Locate the cell with the specified text and output its [x, y] center coordinate. 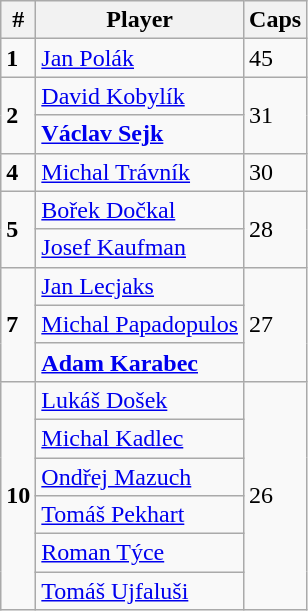
Caps [276, 20]
4 [18, 172]
5 [18, 229]
1 [18, 58]
Ondřej Mazuch [140, 477]
2 [18, 115]
Tomáš Ujfaluši [140, 591]
Player [140, 20]
# [18, 20]
10 [18, 495]
David Kobylík [140, 96]
Michal Kadlec [140, 438]
30 [276, 172]
Michal Trávník [140, 172]
28 [276, 229]
Václav Sejk [140, 134]
Jan Lecjaks [140, 286]
Bořek Dočkal [140, 210]
Jan Polák [140, 58]
Roman Týce [140, 553]
Tomáš Pekhart [140, 515]
Michal Papadopulos [140, 324]
Adam Karabec [140, 362]
26 [276, 495]
Lukáš Došek [140, 400]
Josef Kaufman [140, 248]
27 [276, 324]
45 [276, 58]
7 [18, 324]
31 [276, 115]
